Locate the cell with the specified text and output its [X, Y] center coordinate. 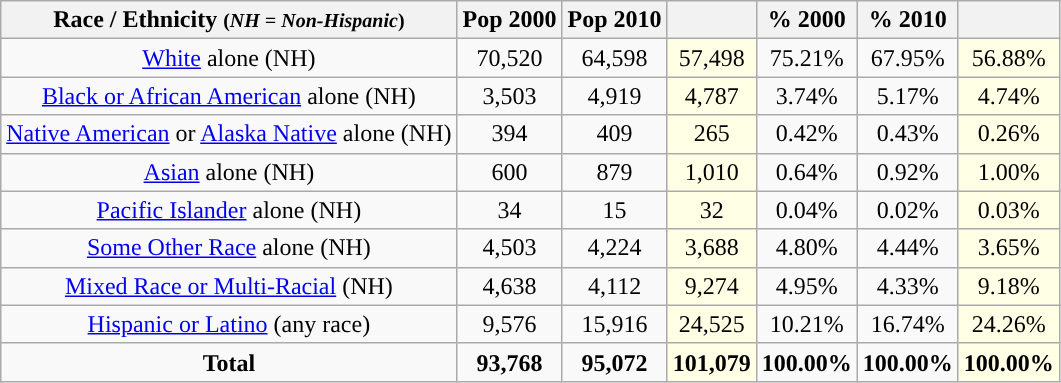
56.88% [1008, 58]
4.80% [806, 248]
Mixed Race or Multi-Racial (NH) [229, 286]
3.74% [806, 96]
3,688 [712, 248]
Hispanic or Latino (any race) [229, 324]
879 [614, 172]
32 [712, 210]
% 2010 [908, 20]
9,576 [510, 324]
600 [510, 172]
9.18% [1008, 286]
75.21% [806, 58]
Pacific Islander alone (NH) [229, 210]
5.17% [908, 96]
265 [712, 134]
4.33% [908, 286]
64,598 [614, 58]
0.02% [908, 210]
0.04% [806, 210]
Pop 2010 [614, 20]
409 [614, 134]
15 [614, 210]
0.26% [1008, 134]
10.21% [806, 324]
4.95% [806, 286]
3,503 [510, 96]
Native American or Alaska Native alone (NH) [229, 134]
16.74% [908, 324]
3.65% [1008, 248]
% 2000 [806, 20]
101,079 [712, 362]
0.64% [806, 172]
93,768 [510, 362]
Asian alone (NH) [229, 172]
0.92% [908, 172]
95,072 [614, 362]
Race / Ethnicity (NH = Non-Hispanic) [229, 20]
Black or African American alone (NH) [229, 96]
15,916 [614, 324]
4,224 [614, 248]
0.03% [1008, 210]
34 [510, 210]
4,787 [712, 96]
4,503 [510, 248]
70,520 [510, 58]
67.95% [908, 58]
Pop 2000 [510, 20]
394 [510, 134]
White alone (NH) [229, 58]
0.42% [806, 134]
Total [229, 362]
1.00% [1008, 172]
Some Other Race alone (NH) [229, 248]
57,498 [712, 58]
4,112 [614, 286]
4,919 [614, 96]
1,010 [712, 172]
24,525 [712, 324]
0.43% [908, 134]
9,274 [712, 286]
4.74% [1008, 96]
4.44% [908, 248]
4,638 [510, 286]
24.26% [1008, 324]
